For the text-containing cell, return its midpoint in [x, y] coordinate format. 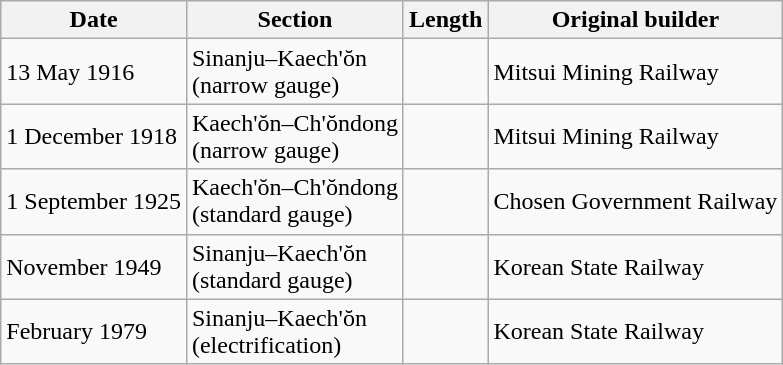
1 September 1925 [94, 202]
November 1949 [94, 266]
Kaech'ŏn–Ch'ŏndong(narrow gauge) [294, 136]
Sinanju–Kaech'ŏn(standard gauge) [294, 266]
Kaech'ŏn–Ch'ŏndong(standard gauge) [294, 202]
Section [294, 20]
Length [445, 20]
Chosen Government Railway [636, 202]
13 May 1916 [94, 72]
Sinanju–Kaech'ŏn(narrow gauge) [294, 72]
February 1979 [94, 332]
Original builder [636, 20]
Sinanju–Kaech'ŏn(electrification) [294, 332]
1 December 1918 [94, 136]
Date [94, 20]
